Output the [X, Y] coordinate of the center of the cell containing the given text.  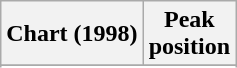
Peak position [189, 34]
Chart (1998) [72, 34]
